Scan for the cell matching the given text and deliver its [X, Y] coordinate at center. 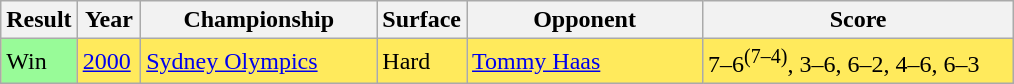
Win [39, 62]
2000 [109, 62]
Sydney Olympics [259, 62]
Surface [422, 20]
Result [39, 20]
7–6(7–4), 3–6, 6–2, 4–6, 6–3 [858, 62]
Opponent [584, 20]
Tommy Haas [584, 62]
Year [109, 20]
Championship [259, 20]
Hard [422, 62]
Score [858, 20]
